Detect which cell encompasses the target text, then output its [x, y] center coordinate. 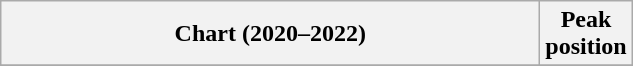
Chart (2020–2022) [270, 34]
Peakposition [586, 34]
